Scan for the cell matching the given text and deliver its [X, Y] coordinate at center. 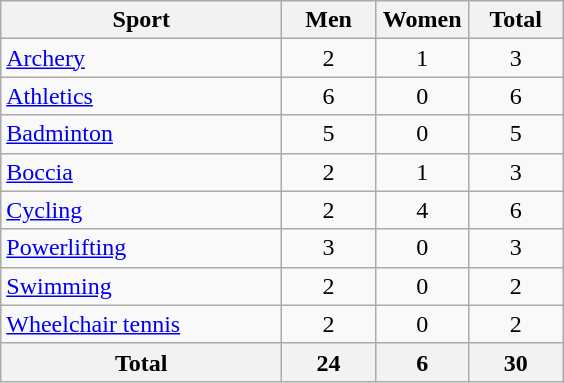
30 [516, 362]
Cycling [142, 210]
Athletics [142, 96]
Boccia [142, 172]
Wheelchair tennis [142, 324]
Men [329, 20]
Badminton [142, 134]
4 [422, 210]
Powerlifting [142, 248]
Swimming [142, 286]
24 [329, 362]
Sport [142, 20]
Archery [142, 58]
Women [422, 20]
